Provide the [X, Y] coordinate of the cell's center where the given text is located.  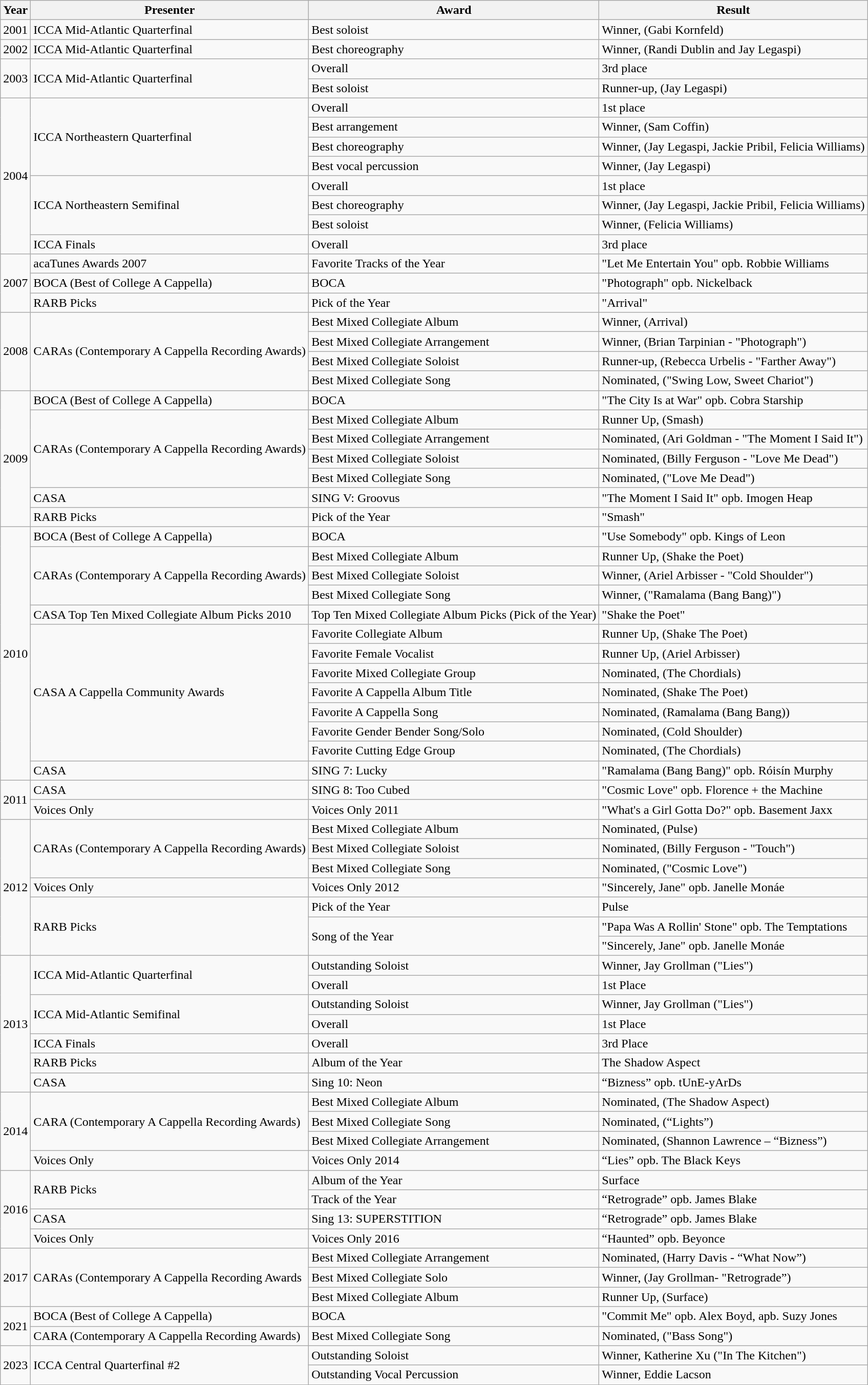
2014 [15, 1131]
“Lies” opb. The Black Keys [733, 1160]
Runner Up, (Ariel Arbisser) [733, 654]
"Commit Me" opb. Alex Boyd, apb. Suzy Jones [733, 1316]
Award [454, 10]
Song of the Year [454, 936]
Favorite Tracks of the Year [454, 264]
Voices Only 2012 [454, 888]
2008 [15, 351]
Nominated, (Pulse) [733, 829]
“Bizness” opb. tUnE-yArDs [733, 1082]
Sing 13: SUPERSTITION [454, 1219]
ICCA Mid-Atlantic Semifinal [170, 1014]
ICCA Northeastern Semifinal [170, 205]
Nominated, (Shake The Poet) [733, 692]
Winner, (Felicia Williams) [733, 224]
Runner Up, (Surface) [733, 1297]
ICCA Northeastern Quarterfinal [170, 137]
Nominated, (Ramalama (Bang Bang)) [733, 712]
Favorite Collegiate Album [454, 634]
2010 [15, 654]
"Use Somebody" opb. Kings of Leon [733, 536]
2001 [15, 30]
2023 [15, 1365]
Runner Up, (Shake The Poet) [733, 634]
CASA A Cappella Community Awards [170, 692]
Favorite Mixed Collegiate Group [454, 673]
Winner, Katherine Xu ("In The Kitchen") [733, 1355]
Best vocal percussion [454, 166]
Nominated, ("Bass Song") [733, 1336]
2012 [15, 887]
Runner Up, (Shake the Poet) [733, 556]
Presenter [170, 10]
ICCA Central Quarterfinal #2 [170, 1365]
Winner, (Randi Dublin and Jay Legaspi) [733, 49]
"The Moment I Said It" opb. Imogen Heap [733, 497]
Winner, (Brian Tarpinian - "Photograph") [733, 342]
Sing 10: Neon [454, 1082]
2021 [15, 1326]
Year [15, 10]
Winner, Eddie Lacson [733, 1375]
Winner, (Gabi Kornfeld) [733, 30]
Winner, (Sam Coffin) [733, 127]
"Photograph" opb. Nickelback [733, 283]
Voices Only 2011 [454, 809]
2009 [15, 458]
Track of the Year [454, 1200]
"Cosmic Love" opb. Florence + the Machine [733, 790]
Winner, (Jay Grollman- "Retrograde”) [733, 1277]
Nominated, ("Swing Low, Sweet Chariot") [733, 381]
3rd Place [733, 1043]
Surface [733, 1180]
Nominated, ("Love Me Dead") [733, 478]
Nominated, (“Lights”) [733, 1121]
2004 [15, 176]
Favorite A Cappella Song [454, 712]
SING V: Groovus [454, 497]
"Papa Was A Rollin' Stone" opb. The Temptations [733, 927]
Best arrangement [454, 127]
Voices Only 2014 [454, 1160]
"Smash" [733, 517]
2013 [15, 1024]
Outstanding Vocal Percussion [454, 1375]
Result [733, 10]
Winner, (Arrival) [733, 322]
Runner-up, (Jay Legaspi) [733, 88]
acaTunes Awards 2007 [170, 264]
"Shake the Poet" [733, 615]
"The City Is at War" opb. Cobra Starship [733, 400]
2003 [15, 78]
2002 [15, 49]
Nominated, ("Cosmic Love") [733, 868]
Winner, ("Ramalama (Bang Bang)") [733, 595]
SING 7: Lucky [454, 770]
Runner Up, (Smash) [733, 419]
Favorite A Cappella Album Title [454, 692]
“Haunted” opb. Beyonce [733, 1239]
Nominated, (Shannon Lawrence – “Bizness”) [733, 1141]
Nominated, (Harry Davis - “What Now”) [733, 1258]
CASA Top Ten Mixed Collegiate Album Picks 2010 [170, 615]
Favorite Gender Bender Song/Solo [454, 731]
CARAs (Contemporary A Cappella Recording Awards [170, 1277]
Winner, (Ariel Arbisser - "Cold Shoulder") [733, 576]
Favorite Cutting Edge Group [454, 751]
"Arrival" [733, 303]
Favorite Female Vocalist [454, 654]
Best Mixed Collegiate Solo [454, 1277]
Nominated, (The Shadow Aspect) [733, 1102]
2007 [15, 283]
2017 [15, 1277]
"Let Me Entertain You" opb. Robbie Williams [733, 264]
2011 [15, 800]
Winner, (Jay Legaspi) [733, 166]
Voices Only 2016 [454, 1239]
Nominated, (Cold Shoulder) [733, 731]
"What's a Girl Gotta Do?" opb. Basement Jaxx [733, 809]
Nominated, (Billy Ferguson - "Touch") [733, 848]
Pulse [733, 907]
2016 [15, 1209]
Nominated, (Billy Ferguson - "Love Me Dead") [733, 458]
Nominated, (Ari Goldman - "The Moment I Said It") [733, 439]
Top Ten Mixed Collegiate Album Picks (Pick of the Year) [454, 615]
The Shadow Aspect [733, 1063]
"Ramalama (Bang Bang)" opb. Róisín Murphy [733, 770]
SING 8: Too Cubed [454, 790]
Runner-up, (Rebecca Urbelis - "Farther Away") [733, 361]
